Provide the (X, Y) coordinate of the cell's center where the given text is located.  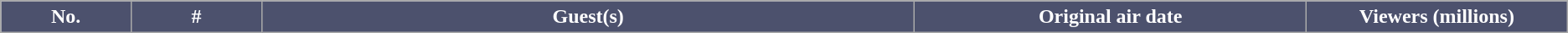
Viewers (millions) (1436, 17)
Original air date (1111, 17)
# (197, 17)
Guest(s) (588, 17)
No. (66, 17)
